Return the (X, Y) coordinate for the center point of the cell that contains the specified text.  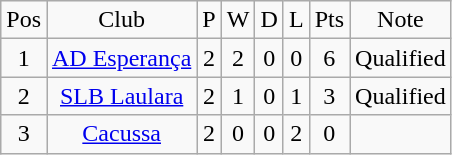
Cacussa (121, 134)
Club (121, 20)
Pts (329, 20)
Pos (24, 20)
L (296, 20)
SLB Laulara (121, 96)
D (269, 20)
AD Esperança (121, 58)
P (209, 20)
W (238, 20)
Note (401, 20)
6 (329, 58)
